Determine the [x, y] coordinate at the center of the cell enclosing the given text.  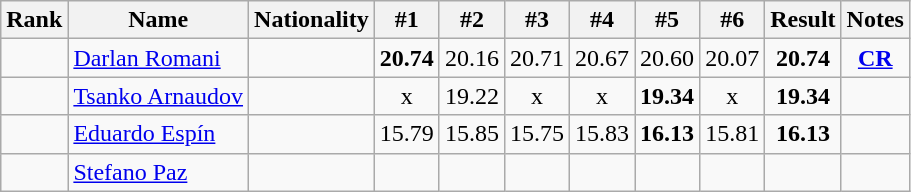
15.85 [472, 134]
Rank [34, 20]
Notes [875, 20]
15.81 [732, 134]
20.60 [668, 58]
#2 [472, 20]
Name [158, 20]
19.22 [472, 96]
20.07 [732, 58]
15.83 [602, 134]
Nationality [312, 20]
#4 [602, 20]
15.75 [536, 134]
Stefano Paz [158, 172]
20.71 [536, 58]
#5 [668, 20]
Darlan Romani [158, 58]
#3 [536, 20]
20.67 [602, 58]
CR [875, 58]
Result [803, 20]
Eduardo Espín [158, 134]
Tsanko Arnaudov [158, 96]
#1 [406, 20]
15.79 [406, 134]
20.16 [472, 58]
#6 [732, 20]
